Search for the cell housing the specified text and yield its (X, Y) center coordinate. 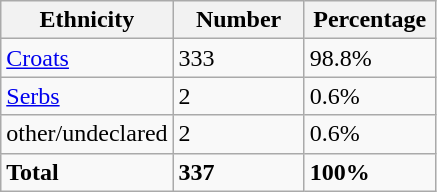
333 (238, 58)
100% (370, 172)
Serbs (87, 96)
Croats (87, 58)
337 (238, 172)
Total (87, 172)
Number (238, 20)
Ethnicity (87, 20)
Percentage (370, 20)
other/undeclared (87, 134)
98.8% (370, 58)
